Detect which cell encompasses the target text, then output its (X, Y) center coordinate. 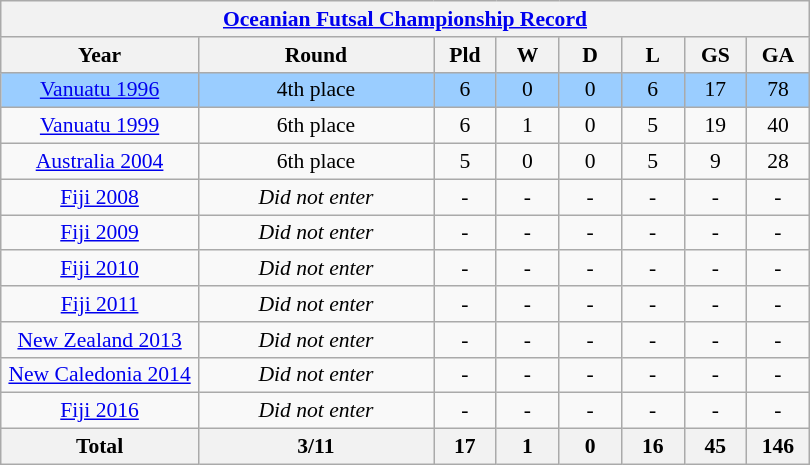
16 (652, 447)
Pld (466, 55)
W (528, 55)
19 (716, 126)
Round (316, 55)
3/11 (316, 447)
Fiji 2016 (100, 411)
Vanuatu 1996 (100, 90)
GS (716, 55)
45 (716, 447)
28 (778, 162)
9 (716, 162)
New Zealand 2013 (100, 340)
Total (100, 447)
Year (100, 55)
146 (778, 447)
40 (778, 126)
Fiji 2008 (100, 197)
Fiji 2011 (100, 304)
GA (778, 55)
78 (778, 90)
Fiji 2009 (100, 233)
4th place (316, 90)
Australia 2004 (100, 162)
D (590, 55)
Fiji 2010 (100, 269)
Oceanian Futsal Championship Record (405, 19)
Vanuatu 1999 (100, 126)
L (652, 55)
New Caledonia 2014 (100, 375)
